Pinpoint the cell where the given text exists, returning its [x, y] midpoint coordinate. 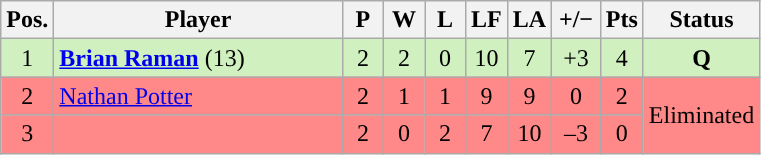
–3 [576, 134]
+3 [576, 58]
L [444, 20]
3 [28, 134]
W [404, 20]
Eliminated [701, 115]
Nathan Potter [198, 96]
LA [529, 20]
Q [701, 58]
Pts [622, 20]
Brian Raman (13) [198, 58]
Pos. [28, 20]
4 [622, 58]
Player [198, 20]
Status [701, 20]
P [362, 20]
+/− [576, 20]
LF [487, 20]
